From the cell containing the given text, extract its center point as [x, y] coordinate. 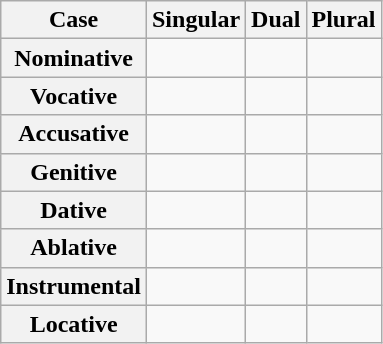
Singular [196, 20]
Dual [276, 20]
Locative [74, 324]
Genitive [74, 172]
Accusative [74, 134]
Instrumental [74, 286]
Plural [344, 20]
Dative [74, 210]
Vocative [74, 96]
Nominative [74, 58]
Case [74, 20]
Ablative [74, 248]
